For the text-containing cell, return its midpoint in (x, y) coordinate format. 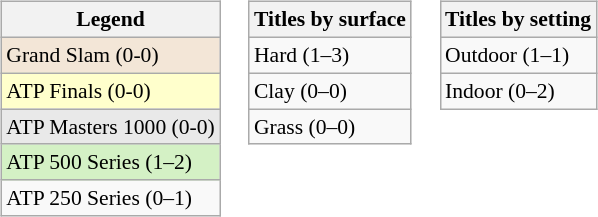
Titles by surface (330, 20)
ATP Finals (0-0) (110, 91)
Grass (0–0) (330, 127)
ATP 500 Series (1–2) (110, 162)
Grand Slam (0-0) (110, 55)
Indoor (0–2) (518, 91)
Outdoor (1–1) (518, 55)
Legend (110, 20)
Titles by setting (518, 20)
Clay (0–0) (330, 91)
ATP 250 Series (0–1) (110, 198)
Hard (1–3) (330, 55)
ATP Masters 1000 (0-0) (110, 127)
